For the text-containing cell, return its midpoint in (X, Y) coordinate format. 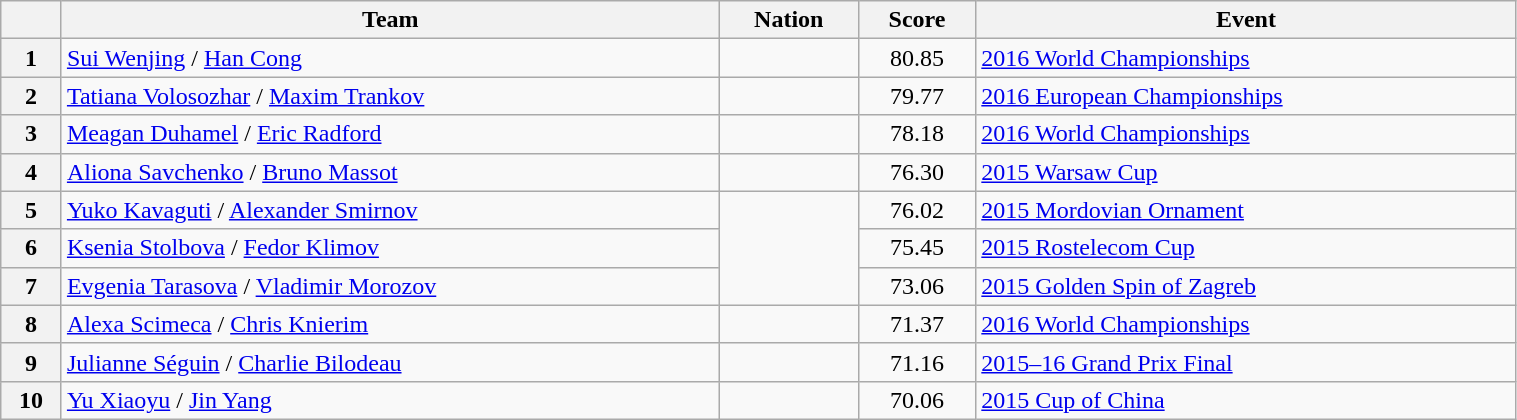
2015–16 Grand Prix Final (1246, 362)
9 (32, 362)
2 (32, 96)
Evgenia Tarasova / Vladimir Morozov (390, 286)
71.16 (916, 362)
1 (32, 58)
78.18 (916, 134)
2015 Mordovian Ornament (1246, 210)
7 (32, 286)
Aliona Savchenko / Bruno Massot (390, 172)
73.06 (916, 286)
4 (32, 172)
80.85 (916, 58)
71.37 (916, 324)
2015 Golden Spin of Zagreb (1246, 286)
Alexa Scimeca / Chris Knierim (390, 324)
3 (32, 134)
2015 Warsaw Cup (1246, 172)
Tatiana Volosozhar / Maxim Trankov (390, 96)
2015 Rostelecom Cup (1246, 248)
Ksenia Stolbova / Fedor Klimov (390, 248)
75.45 (916, 248)
Nation (788, 20)
5 (32, 210)
Julianne Séguin / Charlie Bilodeau (390, 362)
Meagan Duhamel / Eric Radford (390, 134)
Yuko Kavaguti / Alexander Smirnov (390, 210)
2016 European Championships (1246, 96)
76.30 (916, 172)
79.77 (916, 96)
Event (1246, 20)
Sui Wenjing / Han Cong (390, 58)
Team (390, 20)
Yu Xiaoyu / Jin Yang (390, 400)
76.02 (916, 210)
2015 Cup of China (1246, 400)
70.06 (916, 400)
8 (32, 324)
10 (32, 400)
Score (916, 20)
6 (32, 248)
